Capture the cell that displays the provided text and extract its (x, y) central coordinate. 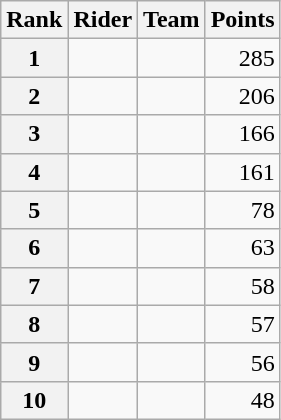
56 (242, 362)
166 (242, 134)
58 (242, 286)
285 (242, 58)
6 (34, 248)
10 (34, 400)
78 (242, 210)
Team (172, 20)
7 (34, 286)
4 (34, 172)
Rank (34, 20)
48 (242, 400)
8 (34, 324)
5 (34, 210)
Points (242, 20)
Rider (103, 20)
63 (242, 248)
57 (242, 324)
2 (34, 96)
161 (242, 172)
1 (34, 58)
206 (242, 96)
9 (34, 362)
3 (34, 134)
